Return the [x, y] coordinate for the center point of the cell that contains the specified text.  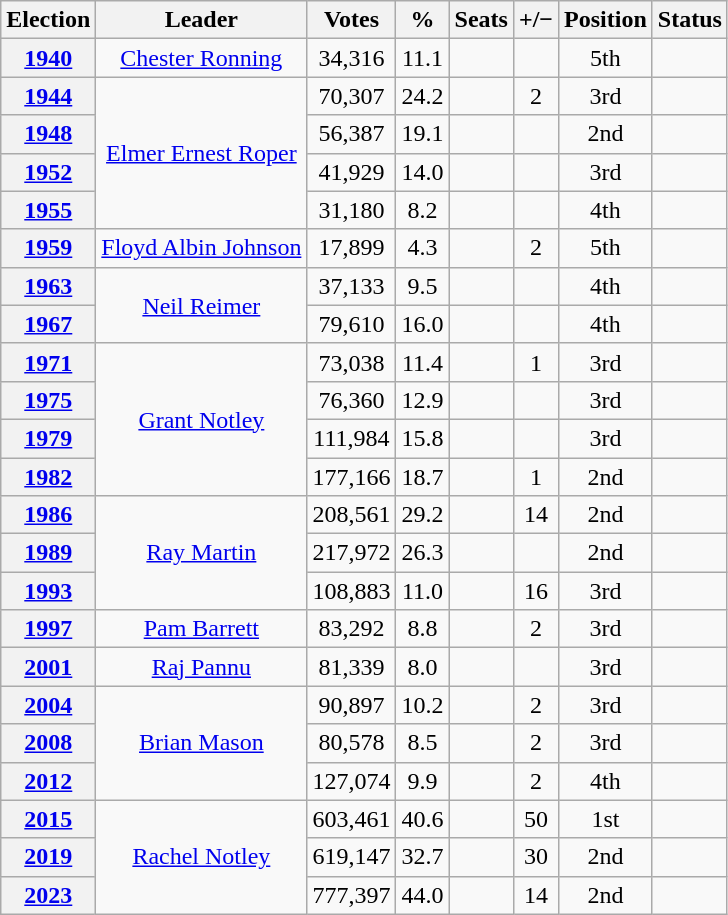
Raj Pannu [202, 667]
16.0 [422, 324]
8.8 [422, 629]
Seats [481, 20]
1944 [48, 96]
17,899 [352, 248]
Pam Barrett [202, 629]
70,307 [352, 96]
9.5 [422, 286]
1955 [48, 210]
Leader [202, 20]
37,133 [352, 286]
Floyd Albin Johnson [202, 248]
1967 [48, 324]
127,074 [352, 781]
4.3 [422, 248]
Neil Reimer [202, 305]
32.7 [422, 857]
24.2 [422, 96]
79,610 [352, 324]
208,561 [352, 515]
177,166 [352, 477]
% [422, 20]
1975 [48, 400]
1959 [48, 248]
Chester Ronning [202, 58]
1948 [48, 134]
2015 [48, 819]
Election [48, 20]
Votes [352, 20]
Position [606, 20]
11.4 [422, 362]
11.0 [422, 591]
619,147 [352, 857]
14.0 [422, 172]
1993 [48, 591]
Elmer Ernest Roper [202, 153]
1971 [48, 362]
16 [536, 591]
8.0 [422, 667]
1963 [48, 286]
2023 [48, 895]
2001 [48, 667]
Ray Martin [202, 553]
12.9 [422, 400]
2008 [48, 743]
8.2 [422, 210]
15.8 [422, 438]
30 [536, 857]
2012 [48, 781]
44.0 [422, 895]
40.6 [422, 819]
217,972 [352, 553]
29.2 [422, 515]
1989 [48, 553]
50 [536, 819]
+/− [536, 20]
34,316 [352, 58]
1952 [48, 172]
9.9 [422, 781]
2004 [48, 705]
81,339 [352, 667]
8.5 [422, 743]
56,387 [352, 134]
18.7 [422, 477]
26.3 [422, 553]
1st [606, 819]
Rachel Notley [202, 857]
90,897 [352, 705]
1979 [48, 438]
1986 [48, 515]
76,360 [352, 400]
11.1 [422, 58]
Status [690, 20]
111,984 [352, 438]
1982 [48, 477]
Brian Mason [202, 743]
Grant Notley [202, 419]
19.1 [422, 134]
41,929 [352, 172]
83,292 [352, 629]
108,883 [352, 591]
777,397 [352, 895]
603,461 [352, 819]
2019 [48, 857]
1940 [48, 58]
31,180 [352, 210]
73,038 [352, 362]
10.2 [422, 705]
80,578 [352, 743]
1997 [48, 629]
